Determine the [X, Y] coordinate at the center of the cell enclosing the given text.  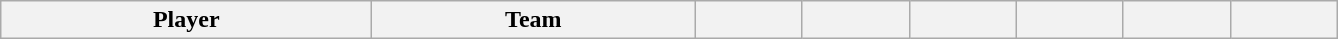
Team [534, 20]
Player [186, 20]
